Search for the cell housing the specified text and yield its (X, Y) center coordinate. 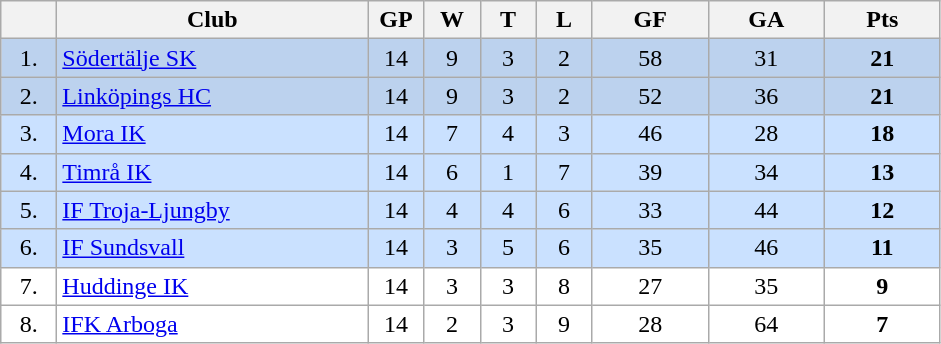
34 (766, 172)
13 (882, 172)
52 (650, 96)
31 (766, 58)
Linköpings HC (212, 96)
8. (29, 324)
GA (766, 20)
11 (882, 248)
GP (396, 20)
39 (650, 172)
44 (766, 210)
1. (29, 58)
Timrå IK (212, 172)
5 (508, 248)
IF Troja-Ljungby (212, 210)
2. (29, 96)
36 (766, 96)
Pts (882, 20)
W (452, 20)
L (564, 20)
4. (29, 172)
Huddinge IK (212, 286)
18 (882, 134)
7. (29, 286)
Club (212, 20)
64 (766, 324)
1 (508, 172)
58 (650, 58)
IFK Arboga (212, 324)
Södertälje SK (212, 58)
Mora IK (212, 134)
27 (650, 286)
GF (650, 20)
8 (564, 286)
3. (29, 134)
5. (29, 210)
T (508, 20)
6. (29, 248)
33 (650, 210)
IF Sundsvall (212, 248)
12 (882, 210)
